Extract the (X, Y) coordinate from the center of the cell holding the provided text.  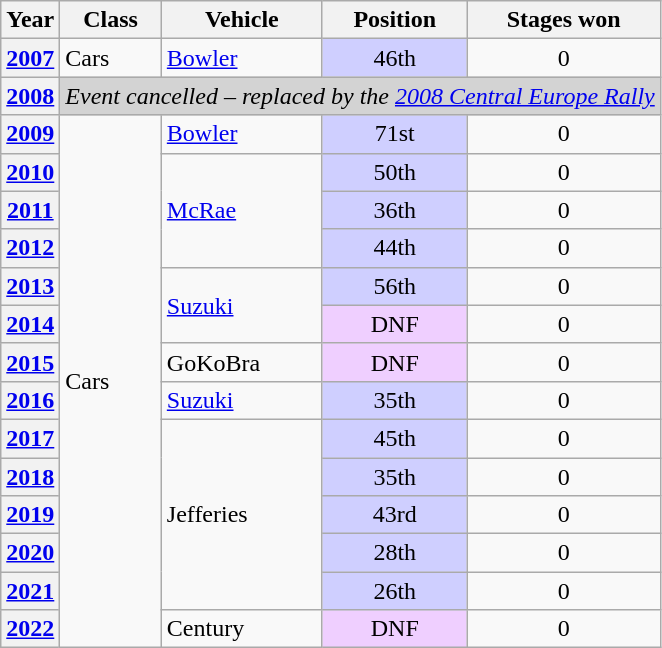
44th (394, 248)
43rd (394, 515)
Position (394, 20)
Class (110, 20)
GoKoBra (242, 362)
56th (394, 286)
McRae (242, 210)
50th (394, 172)
Event cancelled – replaced by the 2008 Central Europe Rally (360, 96)
2020 (30, 553)
2011 (30, 210)
26th (394, 591)
Vehicle (242, 20)
46th (394, 58)
Stages won (564, 20)
2014 (30, 324)
36th (394, 210)
2015 (30, 362)
2019 (30, 515)
2008 (30, 96)
2013 (30, 286)
2012 (30, 248)
Year (30, 20)
28th (394, 553)
2021 (30, 591)
71st (394, 134)
2022 (30, 629)
Century (242, 629)
Jefferies (242, 514)
2016 (30, 400)
2009 (30, 134)
2007 (30, 58)
2010 (30, 172)
2017 (30, 438)
45th (394, 438)
2018 (30, 477)
